Return (x, y) of the center of cell containing provided text 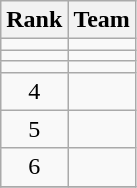
6 (34, 167)
4 (34, 91)
5 (34, 129)
Rank (34, 20)
Team (102, 20)
